Return the [x, y] coordinate for the center point of the cell that contains the specified text.  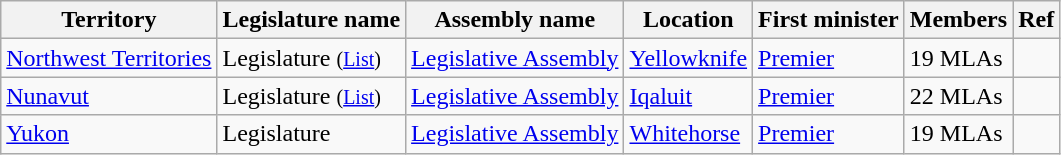
Yellowknife [688, 58]
First minister [829, 20]
Northwest Territories [109, 58]
Legislature name [312, 20]
Members [958, 20]
Assembly name [515, 20]
22 MLAs [958, 96]
Ref [1036, 20]
Yukon [109, 134]
Whitehorse [688, 134]
Territory [109, 20]
Iqaluit [688, 96]
Location [688, 20]
Nunavut [109, 96]
Legislature [312, 134]
